Identify which cell holds the provided text, then report its [x, y] central coordinate. 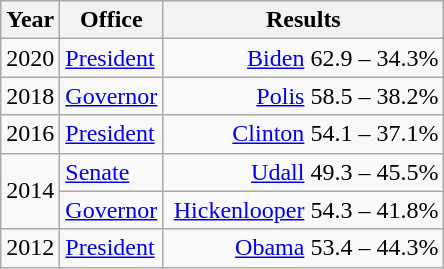
Biden 62.9 – 34.3% [304, 58]
Hickenlooper 54.3 – 41.8% [304, 210]
Senate [112, 172]
Udall 49.3 – 45.5% [304, 172]
2018 [30, 96]
2014 [30, 191]
Obama 53.4 – 44.3% [304, 248]
2020 [30, 58]
Results [304, 20]
2012 [30, 248]
Polis 58.5 – 38.2% [304, 96]
Clinton 54.1 – 37.1% [304, 134]
Year [30, 20]
Office [112, 20]
2016 [30, 134]
